For the text-containing cell, return its midpoint in (X, Y) coordinate format. 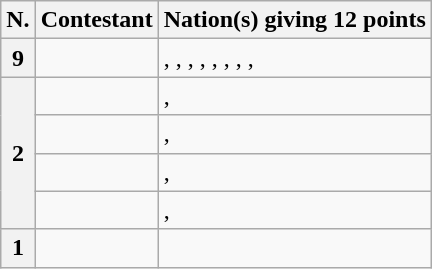
Contestant (96, 20)
Nation(s) giving 12 points (294, 20)
2 (18, 153)
9 (18, 58)
1 (18, 248)
, , , , , , , , (294, 58)
N. (18, 20)
